From the cell containing the given text, extract its center point as [X, Y] coordinate. 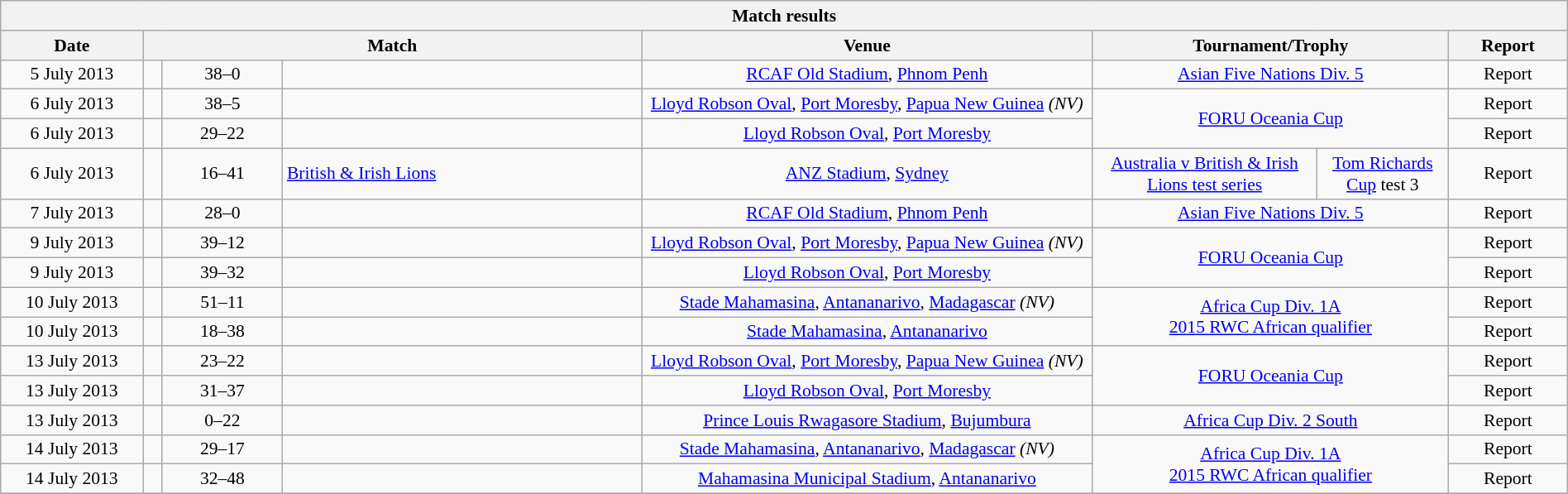
Match [392, 46]
Stade Mahamasina, Antananarivo [867, 332]
51–11 [222, 302]
31–37 [222, 391]
38–5 [222, 104]
16–41 [222, 174]
18–38 [222, 332]
Date [72, 46]
23–22 [222, 362]
ANZ Stadium, Sydney [867, 174]
39–32 [222, 273]
32–48 [222, 479]
British & Irish Lions [462, 174]
Mahamasina Municipal Stadium, Antananarivo [867, 479]
Venue [867, 46]
38–0 [222, 74]
Australia v British & Irish Lions test series [1204, 174]
Tom Richards Cup test 3 [1383, 174]
28–0 [222, 213]
39–12 [222, 243]
7 July 2013 [72, 213]
29–22 [222, 134]
29–17 [222, 449]
Africa Cup Div. 2 South [1270, 420]
Tournament/Trophy [1270, 46]
5 July 2013 [72, 74]
0–22 [222, 420]
Match results [784, 16]
Prince Louis Rwagasore Stadium, Bujumbura [867, 420]
